Provide the (x, y) coordinate of the cell's center where the given text is located.  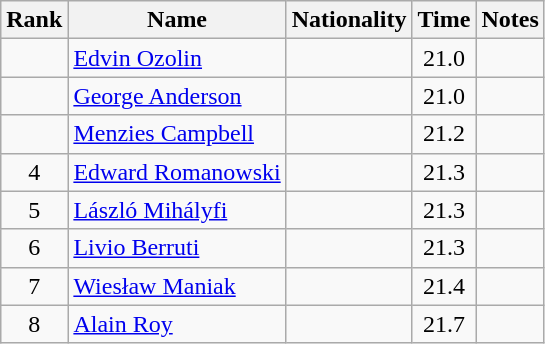
Wiesław Maniak (177, 286)
Nationality (349, 20)
George Anderson (177, 96)
7 (34, 286)
8 (34, 324)
Notes (510, 20)
6 (34, 248)
Edward Romanowski (177, 172)
Time (444, 20)
4 (34, 172)
Edvin Ozolin (177, 58)
Name (177, 20)
Alain Roy (177, 324)
5 (34, 210)
21.7 (444, 324)
21.4 (444, 286)
László Mihályfi (177, 210)
Livio Berruti (177, 248)
Rank (34, 20)
21.2 (444, 134)
Menzies Campbell (177, 134)
